Pinpoint the cell where the given text exists, returning its (x, y) midpoint coordinate. 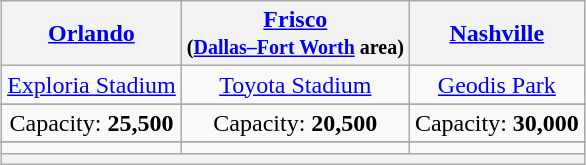
Frisco (Dallas–Fort Worth area) (295, 34)
Geodis Park (496, 85)
Orlando (92, 34)
Capacity: 30,000 (496, 123)
Toyota Stadium (295, 85)
Capacity: 20,500 (295, 123)
Exploria Stadium (92, 85)
Nashville (496, 34)
Capacity: 25,500 (92, 123)
